For the text-containing cell, return its midpoint in [x, y] coordinate format. 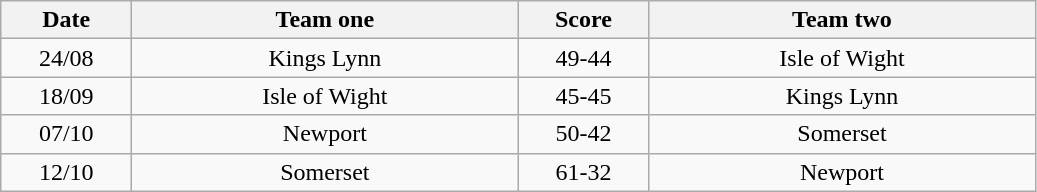
Team one [325, 20]
Team two [842, 20]
Date [66, 20]
07/10 [66, 134]
18/09 [66, 96]
24/08 [66, 58]
49-44 [584, 58]
12/10 [66, 172]
45-45 [584, 96]
61-32 [584, 172]
Score [584, 20]
50-42 [584, 134]
